Find where the given text appears and provide that cell's center as [x, y] coordinate. 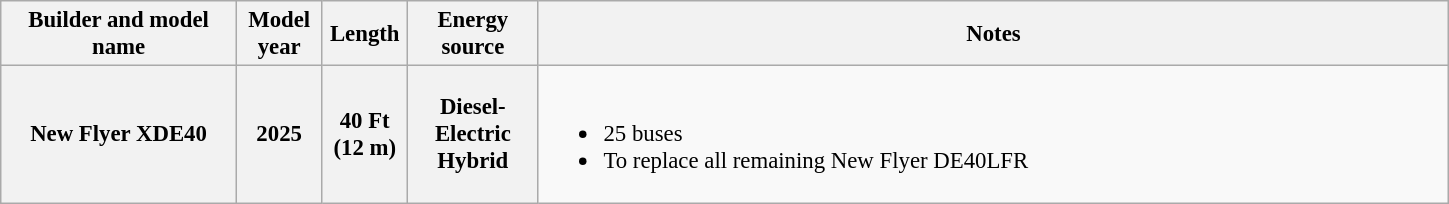
25 busesTo replace all remaining New Flyer DE40LFR [994, 134]
2025 [279, 134]
Builder and model name [119, 34]
Diesel-Electric Hybrid [474, 134]
Length [365, 34]
Energy source [474, 34]
New Flyer XDE40 [119, 134]
Notes [994, 34]
Model year [279, 34]
40 Ft (12 m) [365, 134]
